Extract the (X, Y) coordinate from the center of the cell holding the provided text.  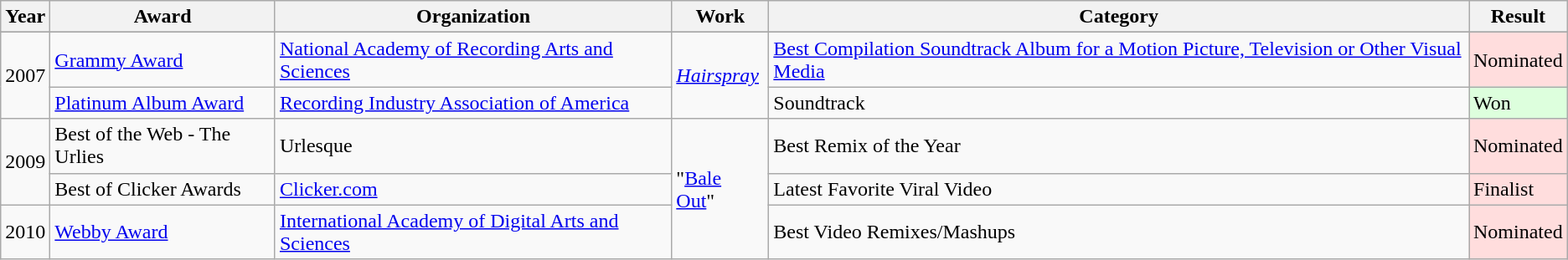
Platinum Album Award (162, 103)
Award (162, 17)
National Academy of Recording Arts and Sciences (472, 60)
Clicker.com (472, 189)
2010 (25, 232)
"Bale Out" (720, 189)
2009 (25, 162)
Best of the Web - The Urlies (162, 145)
Work (720, 17)
Webby Award (162, 232)
International Academy of Digital Arts and Sciences (472, 232)
Won (1519, 103)
Best Remix of the Year (1119, 145)
Best of Clicker Awards (162, 189)
Best Video Remixes/Mashups (1119, 232)
Urlesque (472, 145)
Finalist (1519, 189)
Best Compilation Soundtrack Album for a Motion Picture, Television or Other Visual Media (1119, 60)
Hairspray (720, 75)
Result (1519, 17)
Grammy Award (162, 60)
Recording Industry Association of America (472, 103)
Organization (472, 17)
Year (25, 17)
2007 (25, 75)
Soundtrack (1119, 103)
Latest Favorite Viral Video (1119, 189)
Category (1119, 17)
